Detect which cell encompasses the target text, then output its [X, Y] center coordinate. 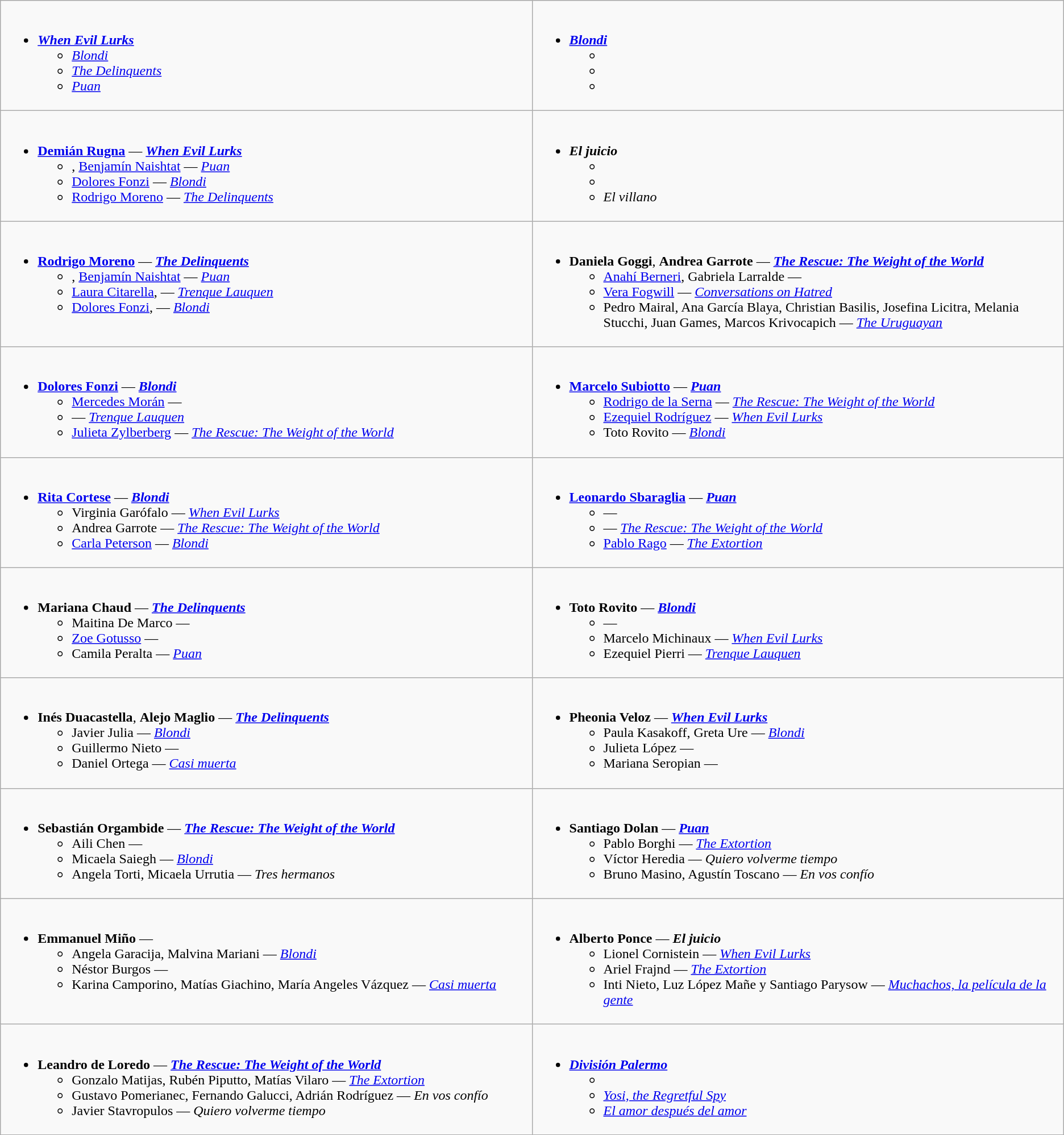
Pheonia Veloz — When Evil LurksPaula Kasakoff, Greta Ure — BlondiJulieta López — Mariana Seropian — [798, 733]
Emmanuel Miño — Angela Garacija, Malvina Mariani — BlondiNéstor Burgos — Karina Camporino, Matías Giachino, María Angeles Vázquez — Casi muerta [266, 961]
Blondi [798, 56]
Rita Cortese — BlondiVirginia Garófalo — When Evil LurksAndrea Garrote — The Rescue: The Weight of the WorldCarla Peterson — Blondi [266, 512]
When Evil LurksBlondiThe DelinquentsPuan [266, 56]
Inés Duacastella, Alejo Maglio — The DelinquentsJavier Julia — BlondiGuillermo Nieto — Daniel Ortega — Casi muerta [266, 733]
Santiago Dolan — PuanPablo Borghi — The ExtortionVíctor Heredia — Quiero volverme tiempoBruno Masino, Agustín Toscano — En vos confío [798, 843]
Demián Rugna — When Evil Lurks, Benjamín Naishtat — PuanDolores Fonzi — BlondiRodrigo Moreno — The Delinquents [266, 166]
Marcelo Subiotto — PuanRodrigo de la Serna — The Rescue: The Weight of the WorldEzequiel Rodríguez — When Evil LurksToto Rovito — Blondi [798, 402]
Mariana Chaud — The DelinquentsMaitina De Marco — Zoe Gotusso — Camila Peralta — Puan [266, 623]
Leonardo Sbaraglia — Puan — — The Rescue: The Weight of the WorldPablo Rago — The Extortion [798, 512]
División PalermoYosi, the Regretful SpyEl amor después del amor [798, 1079]
Toto Rovito — Blondi — Marcelo Michinaux — When Evil LurksEzequiel Pierri — Trenque Lauquen [798, 623]
El juicioEl villano [798, 166]
Sebastián Orgambide — The Rescue: The Weight of the WorldAili Chen — Micaela Saiegh — BlondiAngela Torti, Micaela Urrutia — Tres hermanos [266, 843]
Rodrigo Moreno — The Delinquents, Benjamín Naishtat — PuanLaura Citarella, — Trenque LauquenDolores Fonzi, — Blondi [266, 284]
Dolores Fonzi — BlondiMercedes Morán — — Trenque LauquenJulieta Zylberberg — The Rescue: The Weight of the World [266, 402]
